Capture the cell that displays the provided text and extract its (X, Y) central coordinate. 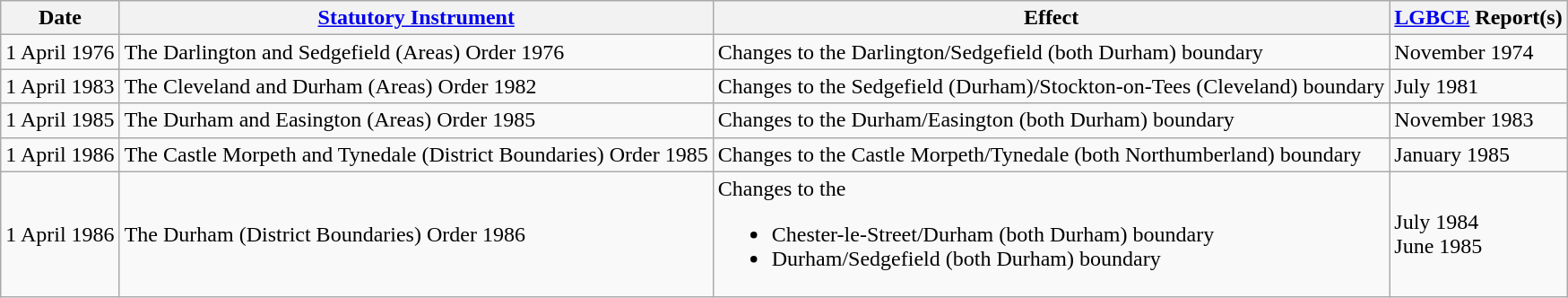
The Durham and Easington (Areas) Order 1985 (416, 120)
The Cleveland and Durham (Areas) Order 1982 (416, 86)
July 1981 (1478, 86)
Changes to the Castle Morpeth/Tynedale (both Northumberland) boundary (1051, 154)
1 April 1976 (60, 52)
LGBCE Report(s) (1478, 18)
The Durham (District Boundaries) Order 1986 (416, 234)
Changes to the Darlington/Sedgefield (both Durham) boundary (1051, 52)
The Darlington and Sedgefield (Areas) Order 1976 (416, 52)
Changes to theChester-le-Street/Durham (both Durham) boundaryDurham/Sedgefield (both Durham) boundary (1051, 234)
The Castle Morpeth and Tynedale (District Boundaries) Order 1985 (416, 154)
Changes to the Sedgefield (Durham)/Stockton-on-Tees (Cleveland) boundary (1051, 86)
Effect (1051, 18)
1 April 1985 (60, 120)
Changes to the Durham/Easington (both Durham) boundary (1051, 120)
July 1984 June 1985 (1478, 234)
January 1985 (1478, 154)
1 April 1983 (60, 86)
Statutory Instrument (416, 18)
November 1974 (1478, 52)
November 1983 (1478, 120)
Date (60, 18)
